Find where the given text appears and provide that cell's center as (x, y) coordinate. 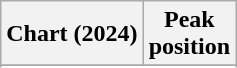
Chart (2024) (72, 34)
Peakposition (189, 34)
